Identify which cell holds the provided text, then report its [X, Y] central coordinate. 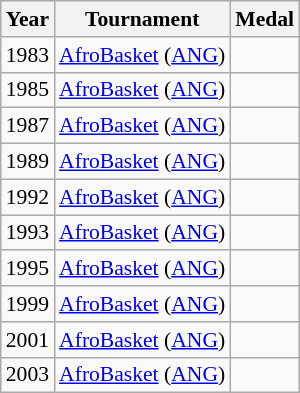
Medal [264, 19]
1989 [28, 162]
1985 [28, 90]
1999 [28, 304]
1987 [28, 126]
1992 [28, 197]
2003 [28, 375]
Tournament [142, 19]
1993 [28, 233]
1983 [28, 55]
2001 [28, 340]
1995 [28, 269]
Year [28, 19]
